Determine the (X, Y) coordinate at the center of the cell enclosing the given text.  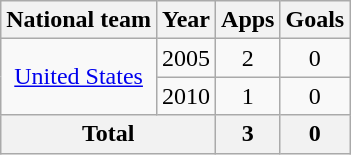
Total (108, 134)
3 (248, 134)
Apps (248, 20)
2005 (186, 58)
National team (79, 20)
United States (79, 77)
1 (248, 96)
2010 (186, 96)
Year (186, 20)
2 (248, 58)
Goals (315, 20)
